Locate the cell with the specified text and output its [x, y] center coordinate. 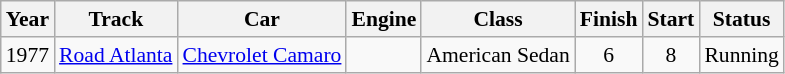
American Sedan [498, 55]
Car [262, 19]
Track [116, 19]
6 [609, 55]
Year [28, 19]
Road Atlanta [116, 55]
Start [670, 19]
Finish [609, 19]
Engine [384, 19]
Running [741, 55]
Chevrolet Camaro [262, 55]
8 [670, 55]
Status [741, 19]
Class [498, 19]
1977 [28, 55]
